Return the [x, y] coordinate for the center point of the cell that contains the specified text.  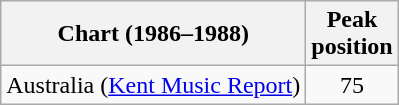
Australia (Kent Music Report) [154, 85]
75 [352, 85]
Peakposition [352, 34]
Chart (1986–1988) [154, 34]
